Pinpoint the cell where the given text exists, returning its [x, y] midpoint coordinate. 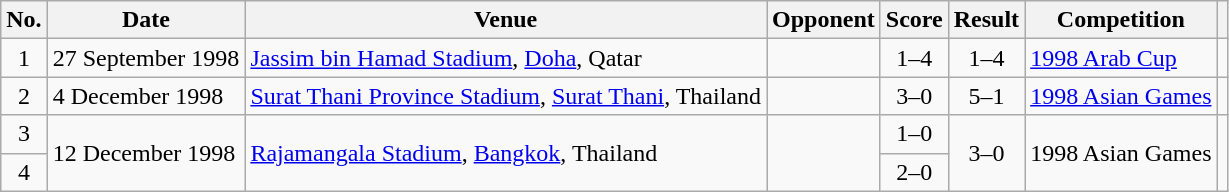
4 December 1998 [146, 96]
Venue [506, 20]
Surat Thani Province Stadium, Surat Thani, Thailand [506, 96]
2 [24, 96]
Result [986, 20]
1–0 [914, 134]
Rajamangala Stadium, Bangkok, Thailand [506, 153]
3 [24, 134]
1 [24, 58]
12 December 1998 [146, 153]
No. [24, 20]
Opponent [824, 20]
Score [914, 20]
2–0 [914, 172]
Date [146, 20]
1998 Arab Cup [1121, 58]
27 September 1998 [146, 58]
4 [24, 172]
Competition [1121, 20]
Jassim bin Hamad Stadium, Doha, Qatar [506, 58]
5–1 [986, 96]
